Detect which cell encompasses the target text, then output its (x, y) center coordinate. 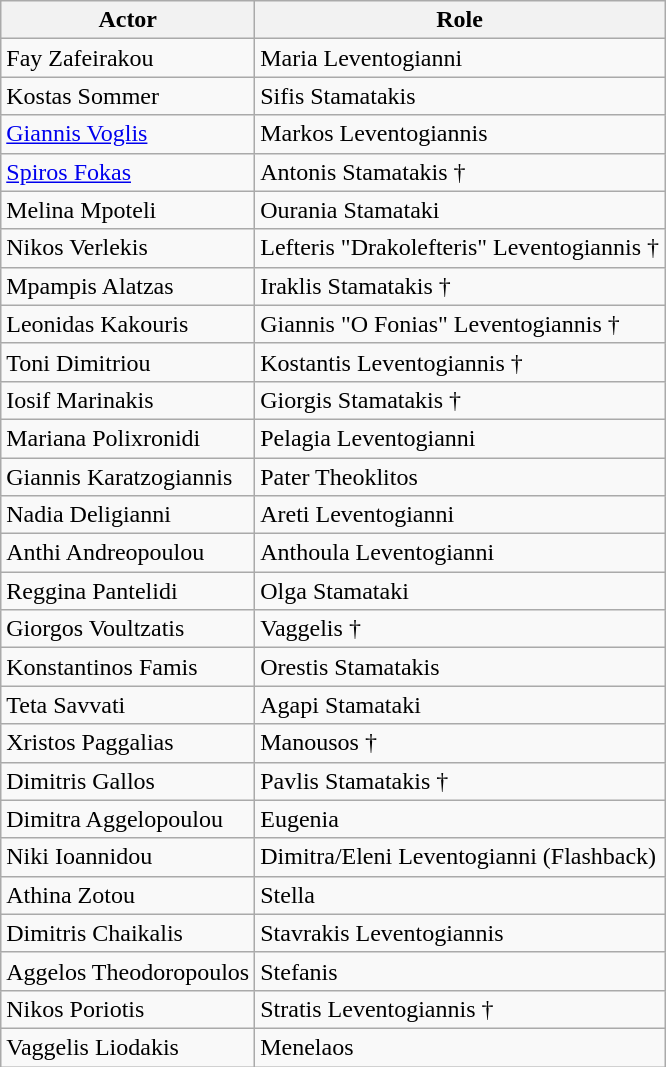
Vaggelis Liodakis (128, 1047)
Areti Leventogianni (460, 515)
Dimitra/Eleni Leventogianni (Flashback) (460, 857)
Teta Savvati (128, 705)
Antonis Stamatakis † (460, 172)
Vaggelis † (460, 629)
Melina Mpoteli (128, 210)
Dimitris Gallos (128, 781)
Pelagia Leventogianni (460, 438)
Reggina Pantelidi (128, 591)
Mariana Polixronidi (128, 438)
Lefteris "Drakolefteris" Leventogiannis † (460, 248)
Giannis "O Fonias" Leventogiannis † (460, 324)
Manousos † (460, 743)
Athina Zotou (128, 895)
Giannis Voglis (128, 134)
Pater Theoklitos (460, 477)
Eugenia (460, 819)
Giannis Karatzogiannis (128, 477)
Anthoula Leventogianni (460, 553)
Fay Zafeirakou (128, 58)
Aggelos Theodoropoulos (128, 971)
Nikos Poriotis (128, 1009)
Stavrakis Leventogiannis (460, 933)
Menelaos (460, 1047)
Spiros Fokas (128, 172)
Kostantis Leventogiannis † (460, 362)
Stella (460, 895)
Maria Leventogianni (460, 58)
Niki Ioannidou (128, 857)
Sifis Stamatakis (460, 96)
Kostas Sommer (128, 96)
Olga Stamataki (460, 591)
Iosif Marinakis (128, 400)
Orestis Stamatakis (460, 667)
Dimitris Chaikalis (128, 933)
Leonidas Kakouris (128, 324)
Pavlis Stamatakis † (460, 781)
Nadia Deligianni (128, 515)
Konstantinos Famis (128, 667)
Toni Dimitriou (128, 362)
Markos Leventogiannis (460, 134)
Dimitra Aggelopoulou (128, 819)
Iraklis Stamatakis † (460, 286)
Agapi Stamataki (460, 705)
Role (460, 20)
Mpampis Alatzas (128, 286)
Stratis Leventogiannis † (460, 1009)
Anthi Andreopoulou (128, 553)
Giorgos Voultzatis (128, 629)
Actor (128, 20)
Nikos Verlekis (128, 248)
Giorgis Stamatakis † (460, 400)
Xristos Paggalias (128, 743)
Stefanis (460, 971)
Ourania Stamataki (460, 210)
